Search for the cell housing the specified text and yield its (X, Y) center coordinate. 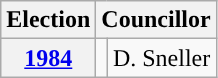
Election (48, 20)
1984 (48, 58)
Councillor (156, 20)
D. Sneller (162, 58)
